Pinpoint the cell where the given text exists, returning its [x, y] midpoint coordinate. 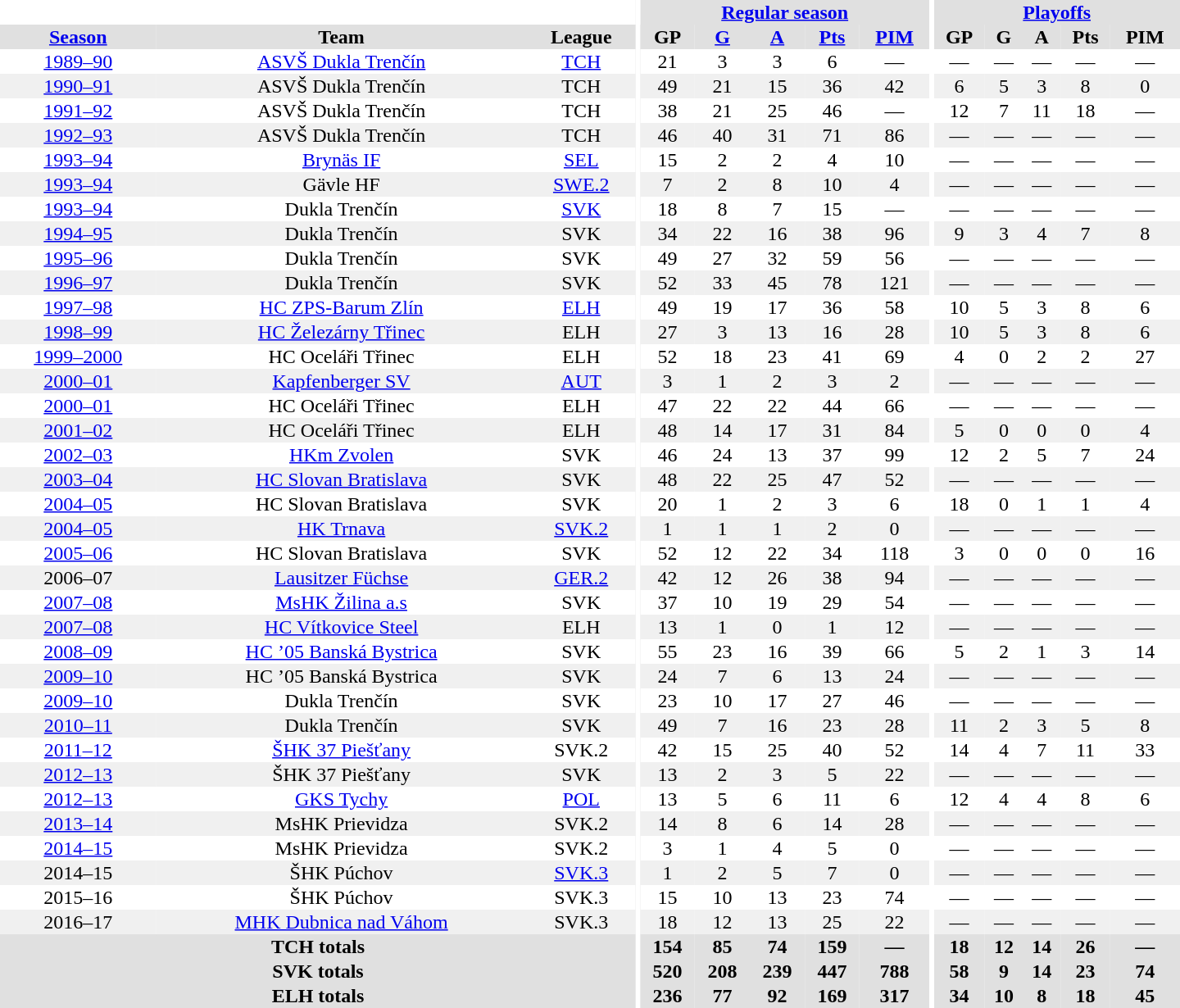
2006–07 [79, 578]
1991–92 [79, 111]
HKm Zvolen [342, 455]
208 [723, 971]
Team [342, 37]
TCH totals [318, 947]
HK Trnava [342, 529]
ELH totals [318, 996]
POL [582, 799]
HC Železárny Třinec [342, 332]
MsHK Žilina a.s [342, 602]
Gävle HF [342, 184]
AUT [582, 381]
29 [833, 602]
788 [895, 971]
78 [833, 283]
2016–17 [79, 922]
55 [667, 652]
520 [667, 971]
86 [895, 135]
69 [895, 356]
32 [777, 258]
44 [833, 406]
Regular season [785, 12]
1996–97 [79, 283]
121 [895, 283]
85 [723, 947]
54 [895, 602]
1994–95 [79, 234]
169 [833, 996]
92 [777, 996]
39 [833, 652]
94 [895, 578]
SEL [582, 160]
317 [895, 996]
41 [833, 356]
84 [895, 430]
Season [79, 37]
96 [895, 234]
League [582, 37]
1990–91 [79, 86]
1989–90 [79, 61]
159 [833, 947]
99 [895, 455]
77 [723, 996]
2001–02 [79, 430]
GER.2 [582, 578]
2013–14 [79, 824]
Lausitzer Füchse [342, 578]
SWE.2 [582, 184]
59 [833, 258]
239 [777, 971]
118 [895, 553]
236 [667, 996]
Playoffs [1057, 12]
56 [895, 258]
GKS Tychy [342, 799]
2002–03 [79, 455]
HC ZPS-Barum Zlín [342, 307]
1997–98 [79, 307]
154 [667, 947]
1995–96 [79, 258]
2008–09 [79, 652]
2010–11 [79, 725]
2005–06 [79, 553]
1998–99 [79, 332]
447 [833, 971]
2015–16 [79, 897]
2011–12 [79, 750]
1992–93 [79, 135]
HC Vítkovice Steel [342, 627]
1999–2000 [79, 356]
71 [833, 135]
MHK Dubnica nad Váhom [342, 922]
Brynäs IF [342, 160]
20 [667, 504]
SVK totals [318, 971]
2003–04 [79, 479]
Kapfenberger SV [342, 381]
